Output the [X, Y] coordinate of the center of the cell containing the given text.  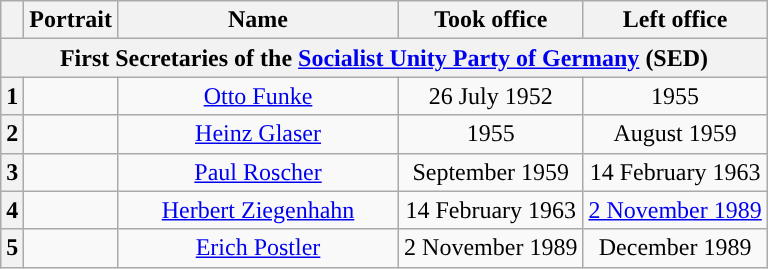
Herbert Ziegenhahn [258, 210]
2 [12, 134]
Portrait [71, 20]
August 1959 [675, 134]
Erich Postler [258, 248]
Left office [675, 20]
Took office [491, 20]
5 [12, 248]
September 1959 [491, 172]
First Secretaries of the Socialist Unity Party of Germany (SED) [384, 58]
4 [12, 210]
Heinz Glaser [258, 134]
December 1989 [675, 248]
Name [258, 20]
3 [12, 172]
Otto Funke [258, 96]
26 July 1952 [491, 96]
Paul Roscher [258, 172]
1 [12, 96]
